Determine the (x, y) coordinate at the center of the cell enclosing the given text.  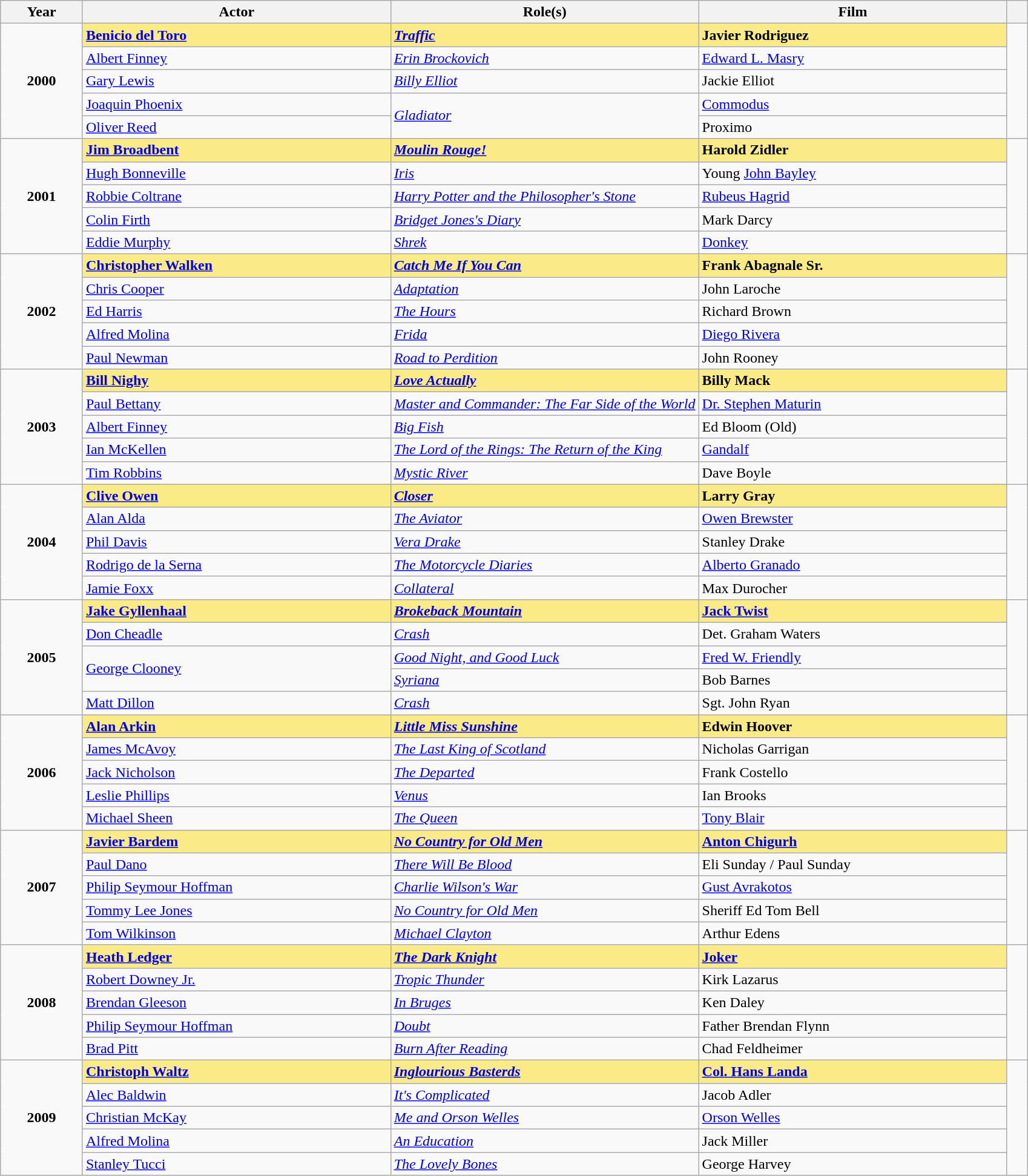
The Aviator (545, 519)
Frank Abagnale Sr. (852, 265)
Brendan Gleeson (236, 1002)
2002 (42, 311)
Tropic Thunder (545, 979)
Burn After Reading (545, 1049)
Alberto Granado (852, 565)
Hugh Bonneville (236, 173)
Road to Perdition (545, 358)
Heath Ledger (236, 956)
Role(s) (545, 12)
James McAvoy (236, 749)
Jackie Elliot (852, 81)
Anton Chigurh (852, 841)
Don Cheadle (236, 634)
Joker (852, 956)
It's Complicated (545, 1095)
Collateral (545, 588)
Stanley Drake (852, 542)
The Last King of Scotland (545, 749)
Harry Potter and the Philosopher's Stone (545, 196)
2000 (42, 81)
Master and Commander: The Far Side of the World (545, 404)
Col. Hans Landa (852, 1072)
Edwin Hoover (852, 726)
George Clooney (236, 668)
Nicholas Garrigan (852, 749)
2008 (42, 1002)
Iris (545, 173)
2006 (42, 772)
Kirk Lazarus (852, 979)
Jake Gyllenhaal (236, 611)
Traffic (545, 35)
In Bruges (545, 1002)
Alan Alda (236, 519)
Inglourious Basterds (545, 1072)
Vera Drake (545, 542)
The Motorcycle Diaries (545, 565)
Gladiator (545, 116)
Frank Costello (852, 772)
Christoph Waltz (236, 1072)
2007 (42, 887)
Young John Bayley (852, 173)
Charlie Wilson's War (545, 887)
The Lovely Bones (545, 1164)
George Harvey (852, 1164)
Larry Gray (852, 496)
Billy Elliot (545, 81)
Film (852, 12)
Javier Bardem (236, 841)
Tom Wilkinson (236, 933)
Michael Clayton (545, 933)
Jack Twist (852, 611)
Gary Lewis (236, 81)
Bob Barnes (852, 680)
Gandalf (852, 450)
Venus (545, 795)
Little Miss Sunshine (545, 726)
Syriana (545, 680)
Chad Feldheimer (852, 1049)
Robert Downey Jr. (236, 979)
Billy Mack (852, 381)
Dr. Stephen Maturin (852, 404)
Mark Darcy (852, 219)
Ian Brooks (852, 795)
Clive Owen (236, 496)
Jamie Foxx (236, 588)
Bill Nighy (236, 381)
Eddie Murphy (236, 242)
Good Night, and Good Luck (545, 657)
2001 (42, 196)
Eli Sunday / Paul Sunday (852, 864)
Robbie Coltrane (236, 196)
Leslie Phillips (236, 795)
There Will Be Blood (545, 864)
Benicio del Toro (236, 35)
John Rooney (852, 358)
Actor (236, 12)
Erin Brockovich (545, 58)
Love Actually (545, 381)
Diego Rivera (852, 335)
John Laroche (852, 289)
Rubeus Hagrid (852, 196)
Stanley Tucci (236, 1164)
Tim Robbins (236, 473)
Jack Miller (852, 1141)
2009 (42, 1118)
Jacob Adler (852, 1095)
The Departed (545, 772)
Christian McKay (236, 1118)
An Education (545, 1141)
Shrek (545, 242)
Brokeback Mountain (545, 611)
Adaptation (545, 289)
Year (42, 12)
Colin Firth (236, 219)
Gust Avrakotos (852, 887)
Max Durocher (852, 588)
Harold Zidler (852, 150)
Det. Graham Waters (852, 634)
The Hours (545, 312)
Ed Bloom (Old) (852, 427)
Alan Arkin (236, 726)
Ian McKellen (236, 450)
Matt Dillon (236, 703)
Ken Daley (852, 1002)
Big Fish (545, 427)
Doubt (545, 1026)
Richard Brown (852, 312)
Paul Bettany (236, 404)
Javier Rodriguez (852, 35)
Joaquin Phoenix (236, 104)
Bridget Jones's Diary (545, 219)
Orson Welles (852, 1118)
Brad Pitt (236, 1049)
Tommy Lee Jones (236, 910)
Paul Newman (236, 358)
Proximo (852, 127)
Commodus (852, 104)
The Dark Knight (545, 956)
Donkey (852, 242)
Moulin Rouge! (545, 150)
2005 (42, 657)
Alec Baldwin (236, 1095)
Sheriff Ed Tom Bell (852, 910)
Dave Boyle (852, 473)
The Lord of the Rings: The Return of the King (545, 450)
Frida (545, 335)
Jack Nicholson (236, 772)
Jim Broadbent (236, 150)
Paul Dano (236, 864)
Oliver Reed (236, 127)
Arthur Edens (852, 933)
The Queen (545, 818)
Catch Me If You Can (545, 265)
Christopher Walken (236, 265)
Sgt. John Ryan (852, 703)
Edward L. Masry (852, 58)
2004 (42, 542)
Me and Orson Welles (545, 1118)
Ed Harris (236, 312)
Phil Davis (236, 542)
Owen Brewster (852, 519)
Michael Sheen (236, 818)
Fred W. Friendly (852, 657)
Closer (545, 496)
Chris Cooper (236, 289)
2003 (42, 427)
Rodrigo de la Serna (236, 565)
Mystic River (545, 473)
Father Brendan Flynn (852, 1026)
Tony Blair (852, 818)
